Detect which cell encompasses the target text, then output its [X, Y] center coordinate. 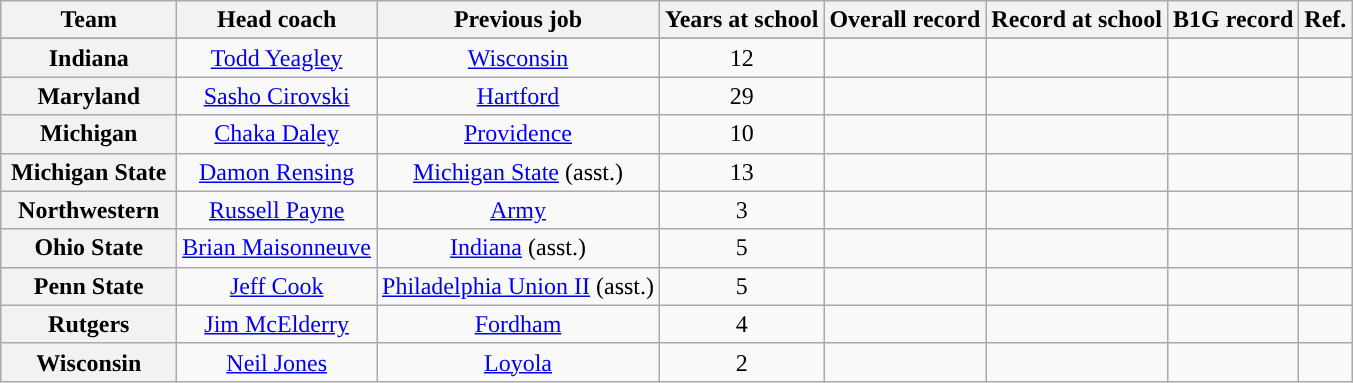
Loyola [518, 362]
Damon Rensing [277, 172]
B1G record [1234, 20]
Penn State [89, 286]
Russell Payne [277, 210]
Previous job [518, 20]
Indiana (asst.) [518, 248]
Neil Jones [277, 362]
10 [742, 134]
Michigan [89, 134]
Maryland [89, 96]
Years at school [742, 20]
13 [742, 172]
Overall record [905, 20]
Rutgers [89, 324]
Ohio State [89, 248]
Jeff Cook [277, 286]
Record at school [1077, 20]
12 [742, 58]
Philadelphia Union II (asst.) [518, 286]
Army [518, 210]
Hartford [518, 96]
Indiana [89, 58]
3 [742, 210]
Team [89, 20]
Northwestern [89, 210]
Michigan State (asst.) [518, 172]
Brian Maisonneuve [277, 248]
Sasho Cirovski [277, 96]
Fordham [518, 324]
Ref. [1326, 20]
2 [742, 362]
Providence [518, 134]
Chaka Daley [277, 134]
Todd Yeagley [277, 58]
Head coach [277, 20]
Jim McElderry [277, 324]
Michigan State [89, 172]
4 [742, 324]
29 [742, 96]
